From the cell containing the given text, extract its center point as (X, Y) coordinate. 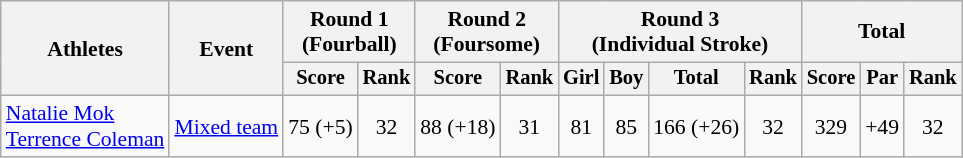
329 (831, 126)
Event (226, 48)
Boy (626, 79)
81 (581, 126)
85 (626, 126)
Natalie MokTerrence Coleman (86, 126)
Girl (581, 79)
Round 3(Individual Stroke) (680, 32)
Mixed team (226, 126)
31 (530, 126)
75 (+5) (320, 126)
Par (882, 79)
88 (+18) (458, 126)
+49 (882, 126)
Round 1(Fourball) (349, 32)
166 (+26) (696, 126)
Round 2(Foursome) (486, 32)
Athletes (86, 48)
